Extract the [X, Y] coordinate from the center of the cell holding the provided text.  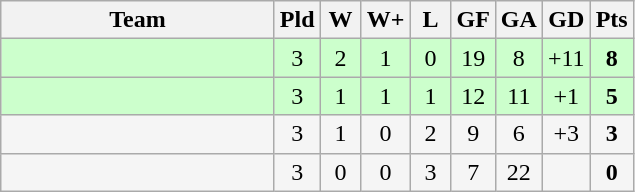
9 [473, 134]
Pts [612, 20]
GD [566, 20]
12 [473, 96]
6 [518, 134]
+1 [566, 96]
7 [473, 172]
19 [473, 58]
+11 [566, 58]
Team [138, 20]
GA [518, 20]
Pld [297, 20]
W+ [386, 20]
+3 [566, 134]
11 [518, 96]
22 [518, 172]
GF [473, 20]
W [340, 20]
L [430, 20]
5 [612, 96]
